Determine the [X, Y] coordinate at the center of the cell enclosing the given text.  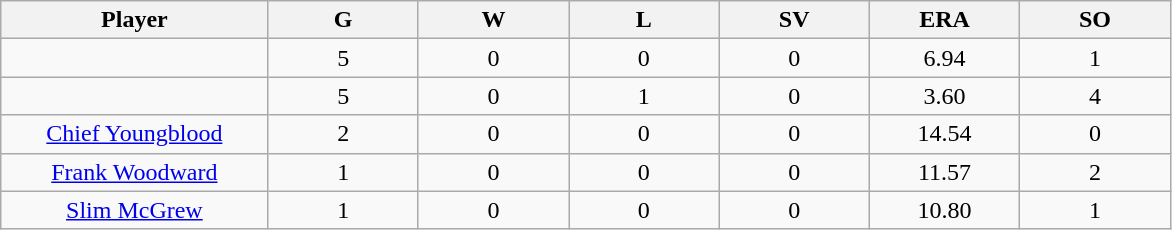
W [493, 20]
SV [794, 20]
3.60 [944, 96]
Chief Youngblood [134, 134]
4 [1095, 96]
10.80 [944, 210]
6.94 [944, 58]
Slim McGrew [134, 210]
G [343, 20]
14.54 [944, 134]
11.57 [944, 172]
L [644, 20]
SO [1095, 20]
Player [134, 20]
ERA [944, 20]
Frank Woodward [134, 172]
